Search for the cell housing the specified text and yield its (X, Y) center coordinate. 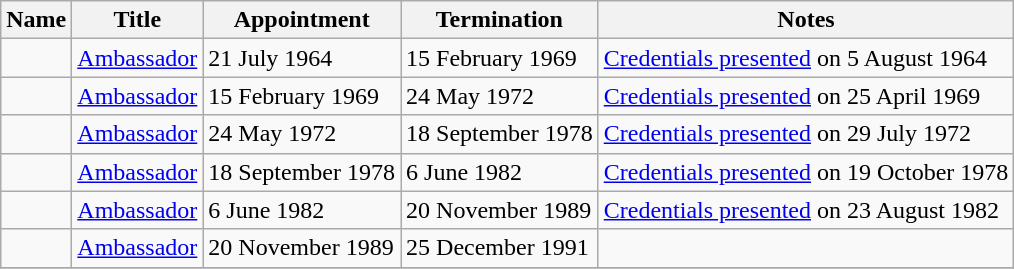
21 July 1964 (302, 58)
Appointment (302, 20)
Credentials presented on 29 July 1972 (806, 134)
Credentials presented on 23 August 1982 (806, 210)
Notes (806, 20)
Credentials presented on 25 April 1969 (806, 96)
Name (36, 20)
25 December 1991 (500, 248)
Credentials presented on 5 August 1964 (806, 58)
Title (138, 20)
Credentials presented on 19 October 1978 (806, 172)
Termination (500, 20)
